Scan for the cell matching the given text and deliver its [x, y] coordinate at center. 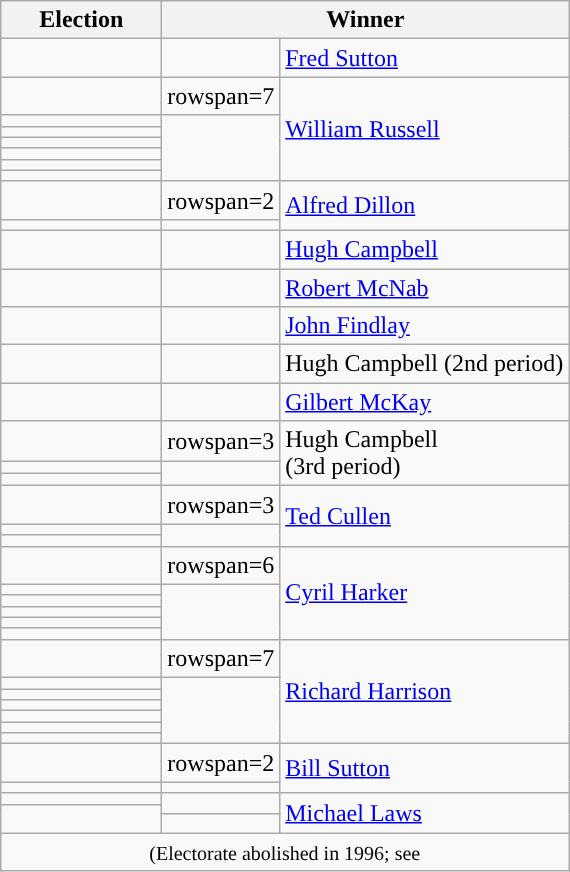
Hugh Campbell [424, 249]
(Electorate abolished in 1996; see [285, 852]
Winner [366, 20]
Bill Sutton [424, 768]
Fred Sutton [424, 58]
rowspan=6 [221, 565]
Hugh Campbell (3rd period) [424, 454]
William Russell [424, 129]
Hugh Campbell (2nd period) [424, 364]
John Findlay [424, 326]
Richard Harrison [424, 691]
Gilbert McKay [424, 402]
Election [82, 20]
Ted Cullen [424, 516]
Alfred Dillon [424, 206]
Cyril Harker [424, 592]
Michael Laws [424, 813]
Robert McNab [424, 287]
